From the cell containing the given text, extract its center point as (X, Y) coordinate. 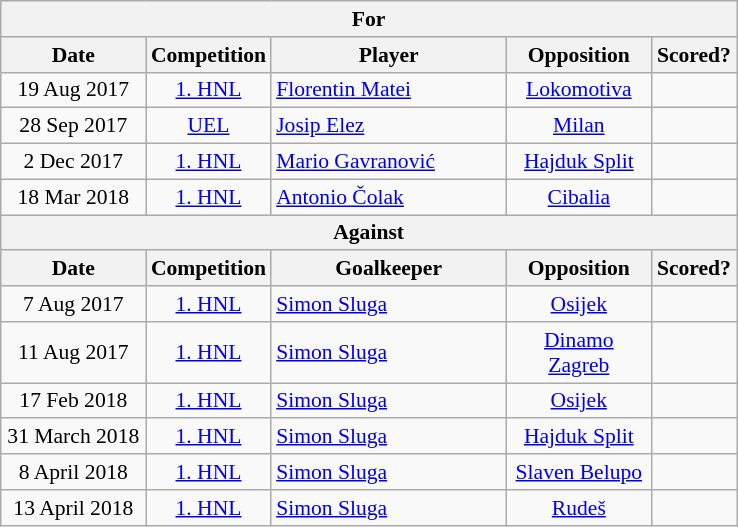
Goalkeeper (388, 269)
Slaven Belupo (578, 472)
Florentin Matei (388, 90)
Dinamo Zagreb (578, 352)
28 Sep 2017 (74, 126)
11 Aug 2017 (74, 352)
Antonio Čolak (388, 197)
For (369, 19)
Rudeš (578, 508)
Lokomotiva (578, 90)
Player (388, 55)
13 April 2018 (74, 508)
19 Aug 2017 (74, 90)
Mario Gavranović (388, 162)
Cibalia (578, 197)
31 March 2018 (74, 437)
7 Aug 2017 (74, 304)
Against (369, 233)
18 Mar 2018 (74, 197)
UEL (208, 126)
17 Feb 2018 (74, 401)
Milan (578, 126)
Josip Elez (388, 126)
8 April 2018 (74, 472)
2 Dec 2017 (74, 162)
